Scan for the cell matching the given text and deliver its [X, Y] coordinate at center. 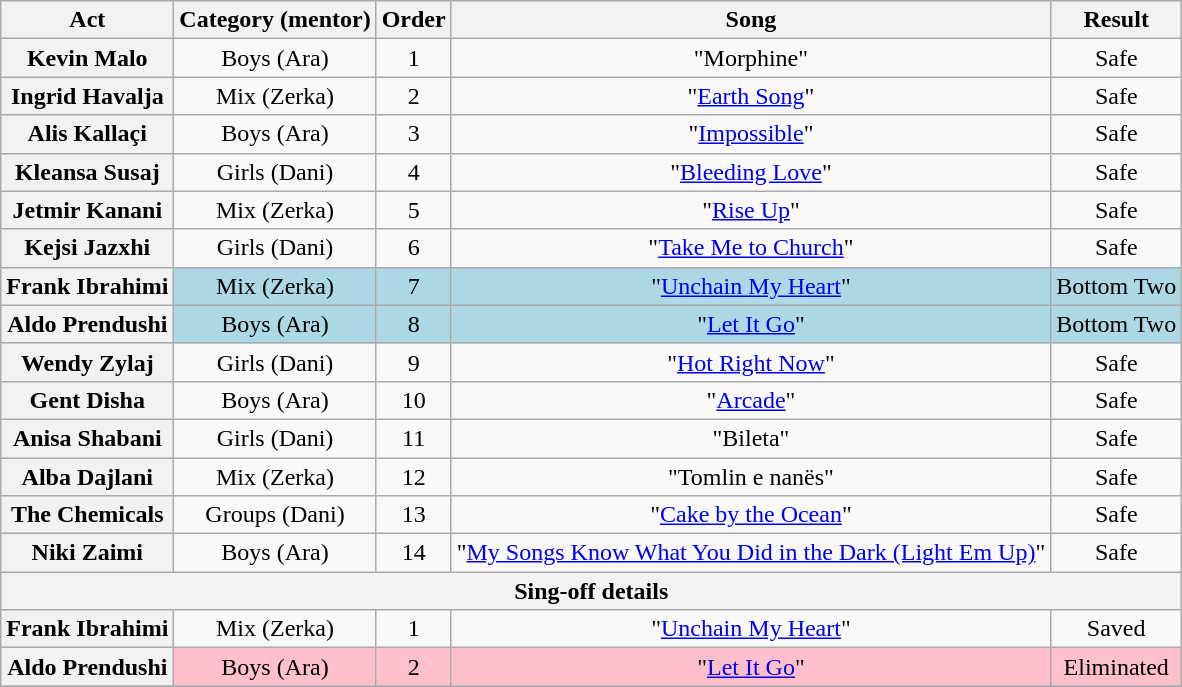
Wendy Zylaj [88, 362]
7 [414, 286]
9 [414, 362]
"My Songs Know What You Did in the Dark (Light Em Up)" [751, 553]
5 [414, 210]
Ingrid Havalja [88, 96]
4 [414, 172]
Kejsi Jazxhi [88, 248]
Sing-off details [592, 591]
Result [1116, 20]
"Rise Up" [751, 210]
8 [414, 324]
6 [414, 248]
"Tomlin e nanës" [751, 477]
"Hot Right Now" [751, 362]
11 [414, 438]
Groups (Dani) [275, 515]
Alis Kallaçi [88, 134]
Gent Disha [88, 400]
3 [414, 134]
Song [751, 20]
Saved [1116, 629]
"Cake by the Ocean" [751, 515]
12 [414, 477]
Kevin Malo [88, 58]
10 [414, 400]
"Take Me to Church" [751, 248]
"Earth Song" [751, 96]
Jetmir Kanani [88, 210]
The Chemicals [88, 515]
Act [88, 20]
14 [414, 553]
Category (mentor) [275, 20]
"Bileta" [751, 438]
"Arcade" [751, 400]
Kleansa Susaj [88, 172]
"Morphine" [751, 58]
Anisa Shabani [88, 438]
Eliminated [1116, 667]
Alba Dajlani [88, 477]
"Bleeding Love" [751, 172]
13 [414, 515]
"Impossible" [751, 134]
Niki Zaimi [88, 553]
Order [414, 20]
